Extract the [x, y] coordinate from the center of the cell holding the provided text.  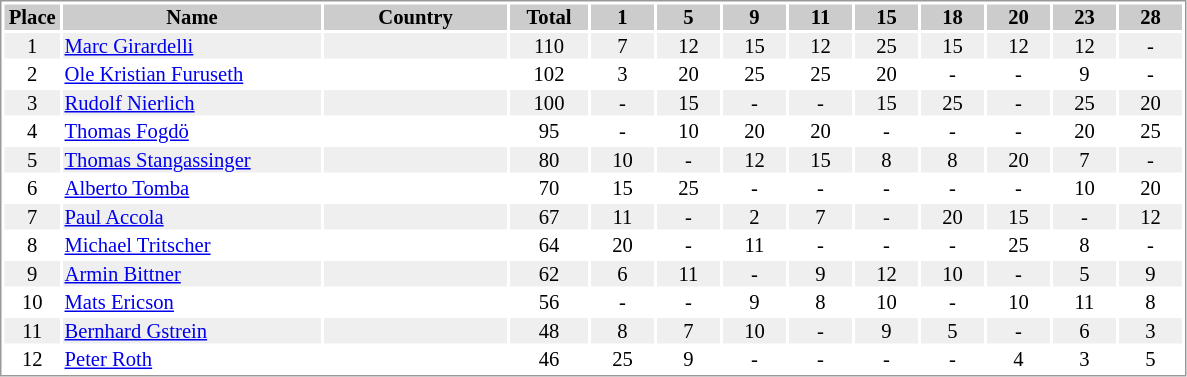
Thomas Stangassinger [192, 160]
95 [549, 131]
64 [549, 245]
23 [1084, 17]
Total [549, 17]
Place [32, 17]
56 [549, 303]
Thomas Fogdö [192, 131]
102 [549, 75]
Peter Roth [192, 359]
100 [549, 103]
67 [549, 217]
62 [549, 274]
Michael Tritscher [192, 245]
Name [192, 17]
70 [549, 189]
Rudolf Nierlich [192, 103]
Alberto Tomba [192, 189]
Bernhard Gstrein [192, 331]
48 [549, 331]
Mats Ericson [192, 303]
Paul Accola [192, 217]
Ole Kristian Furuseth [192, 75]
Marc Girardelli [192, 46]
110 [549, 46]
Armin Bittner [192, 274]
46 [549, 359]
80 [549, 160]
18 [952, 17]
Country [416, 17]
28 [1150, 17]
